Detect which cell encompasses the target text, then output its (x, y) center coordinate. 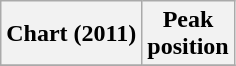
Chart (2011) (72, 34)
Peakposition (188, 34)
